Provide the [X, Y] coordinate of the cell's center where the given text is located.  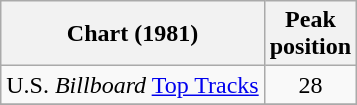
Chart (1981) [132, 34]
U.S. Billboard Top Tracks [132, 85]
28 [310, 85]
Peakposition [310, 34]
